Search for the cell housing the specified text and yield its (x, y) center coordinate. 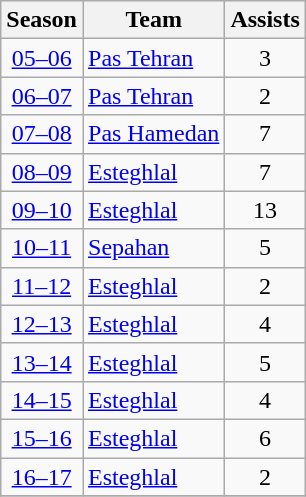
Pas Hamedan (153, 134)
15–16 (42, 438)
11–12 (42, 286)
05–06 (42, 58)
Season (42, 20)
6 (265, 438)
12–13 (42, 324)
08–09 (42, 172)
Team (153, 20)
10–11 (42, 248)
13 (265, 210)
09–10 (42, 210)
3 (265, 58)
06–07 (42, 96)
Sepahan (153, 248)
Assists (265, 20)
13–14 (42, 362)
07–08 (42, 134)
16–17 (42, 477)
14–15 (42, 400)
